Search for the cell housing the specified text and yield its [X, Y] center coordinate. 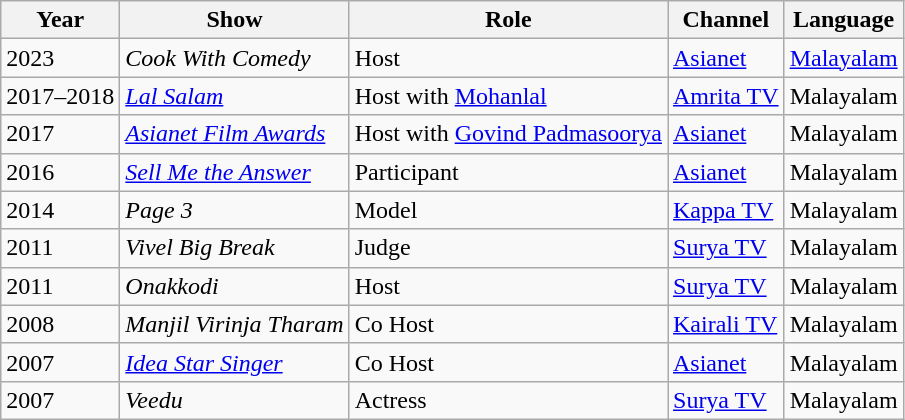
Role [508, 20]
Onakkodi [234, 286]
Host with Mohanlal [508, 96]
Kairali TV [726, 324]
2017 [60, 134]
Lal Salam [234, 96]
Manjil Virinja Tharam [234, 324]
Page 3 [234, 210]
Actress [508, 400]
2016 [60, 172]
Cook With Comedy [234, 58]
Judge [508, 248]
Language [844, 20]
2017–2018 [60, 96]
Vivel Big Break [234, 248]
Kappa TV [726, 210]
2008 [60, 324]
Model [508, 210]
Idea Star Singer [234, 362]
Year [60, 20]
Host with Govind Padmasoorya [508, 134]
Veedu [234, 400]
Participant [508, 172]
Amrita TV [726, 96]
2014 [60, 210]
2023 [60, 58]
Sell Me the Answer [234, 172]
Asianet Film Awards [234, 134]
Channel [726, 20]
Show [234, 20]
